Return the [x, y] coordinate for the center point of the cell that contains the specified text.  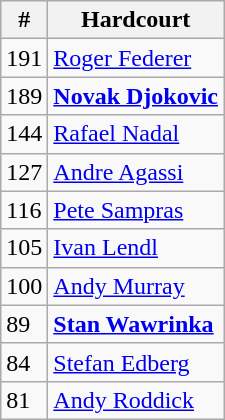
# [24, 20]
144 [24, 134]
189 [24, 96]
Stefan Edberg [136, 362]
89 [24, 324]
Roger Federer [136, 58]
Ivan Lendl [136, 248]
116 [24, 210]
Novak Djokovic [136, 96]
Andy Roddick [136, 400]
Andre Agassi [136, 172]
84 [24, 362]
105 [24, 248]
Pete Sampras [136, 210]
Andy Murray [136, 286]
191 [24, 58]
Hardcourt [136, 20]
Stan Wawrinka [136, 324]
Rafael Nadal [136, 134]
127 [24, 172]
100 [24, 286]
81 [24, 400]
